From the cell containing the given text, extract its center point as (x, y) coordinate. 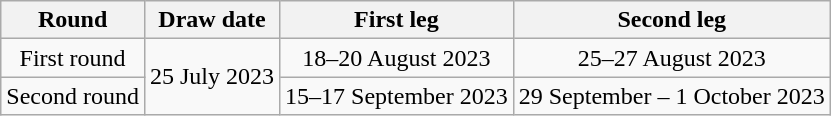
18–20 August 2023 (397, 58)
First leg (397, 20)
Draw date (212, 20)
25–27 August 2023 (672, 58)
Second leg (672, 20)
25 July 2023 (212, 77)
15–17 September 2023 (397, 96)
Second round (73, 96)
Round (73, 20)
First round (73, 58)
29 September – 1 October 2023 (672, 96)
